Return (x, y) of the center of cell containing provided text 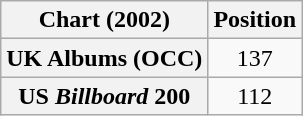
US Billboard 200 (104, 96)
Chart (2002) (104, 20)
137 (255, 58)
Position (255, 20)
UK Albums (OCC) (104, 58)
112 (255, 96)
